Identify which cell holds the provided text, then report its [x, y] central coordinate. 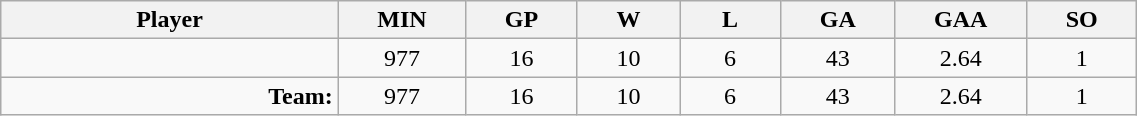
L [730, 20]
SO [1081, 20]
Player [170, 20]
GP [522, 20]
MIN [402, 20]
GA [838, 20]
GAA [961, 20]
W [628, 20]
Team: [170, 96]
